From the cell containing the given text, extract its center point as [x, y] coordinate. 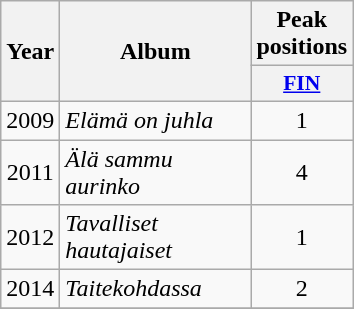
Elämä on juhla [156, 120]
Peak positions [302, 34]
2012 [30, 238]
Älä sammu aurinko [156, 172]
Album [156, 52]
2011 [30, 172]
4 [302, 172]
Year [30, 52]
2014 [30, 289]
FIN [302, 84]
Tavalliset hautajaiset [156, 238]
Taitekohdassa [156, 289]
2009 [30, 120]
2 [302, 289]
